Return [x, y] of the center of cell containing provided text 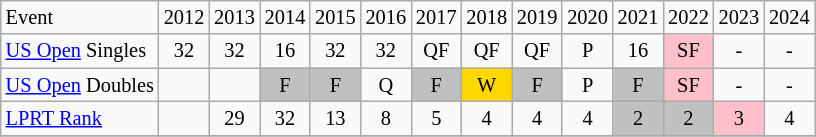
2018 [486, 17]
3 [739, 118]
W [486, 85]
US Open Doubles [80, 85]
2022 [688, 17]
2024 [789, 17]
2023 [739, 17]
29 [234, 118]
8 [386, 118]
2020 [587, 17]
LPRT Rank [80, 118]
2019 [537, 17]
2015 [335, 17]
Q [386, 85]
13 [335, 118]
2014 [285, 17]
US Open Singles [80, 51]
2017 [436, 17]
2012 [184, 17]
2016 [386, 17]
5 [436, 118]
2013 [234, 17]
2021 [638, 17]
Event [80, 17]
